From the cell containing the given text, extract its center point as (x, y) coordinate. 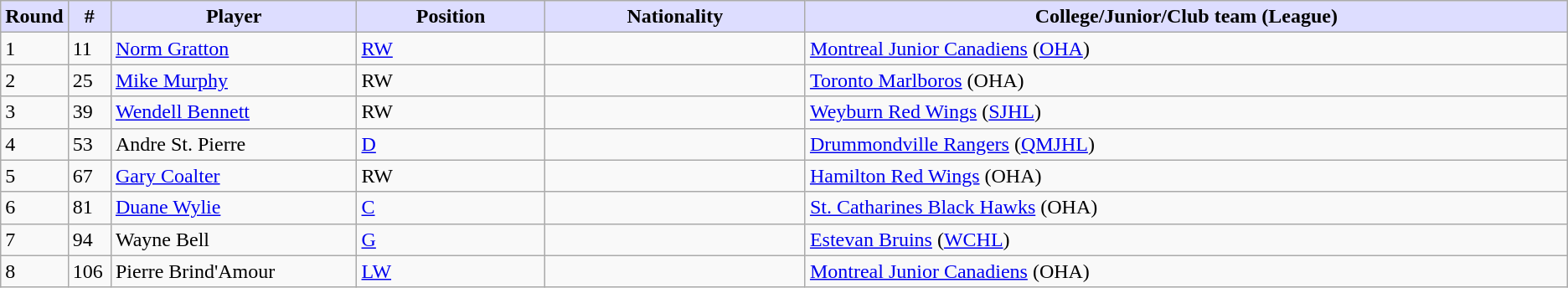
Toronto Marlboros (OHA) (1186, 80)
LW (451, 271)
Mike Murphy (234, 80)
C (451, 208)
94 (89, 239)
1 (34, 49)
6 (34, 208)
106 (89, 271)
Estevan Bruins (WCHL) (1186, 239)
Hamilton Red Wings (OHA) (1186, 176)
4 (34, 144)
7 (34, 239)
Andre St. Pierre (234, 144)
Wayne Bell (234, 239)
Position (451, 17)
81 (89, 208)
5 (34, 176)
67 (89, 176)
Nationality (675, 17)
11 (89, 49)
25 (89, 80)
Wendell Bennett (234, 112)
College/Junior/Club team (League) (1186, 17)
Drummondville Rangers (QMJHL) (1186, 144)
8 (34, 271)
2 (34, 80)
St. Catharines Black Hawks (OHA) (1186, 208)
Round (34, 17)
53 (89, 144)
Weyburn Red Wings (SJHL) (1186, 112)
# (89, 17)
Norm Gratton (234, 49)
3 (34, 112)
Duane Wylie (234, 208)
Gary Coalter (234, 176)
G (451, 239)
Player (234, 17)
39 (89, 112)
D (451, 144)
Pierre Brind'Amour (234, 271)
